Determine the [x, y] coordinate at the center of the cell enclosing the given text.  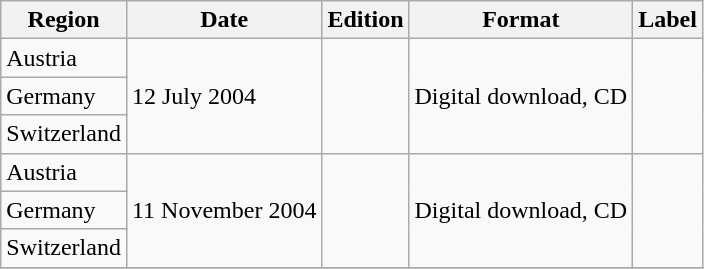
Label [668, 20]
Region [64, 20]
Edition [366, 20]
Date [224, 20]
11 November 2004 [224, 210]
Format [521, 20]
12 July 2004 [224, 96]
